Return the [x, y] coordinate for the center point of the cell that contains the specified text.  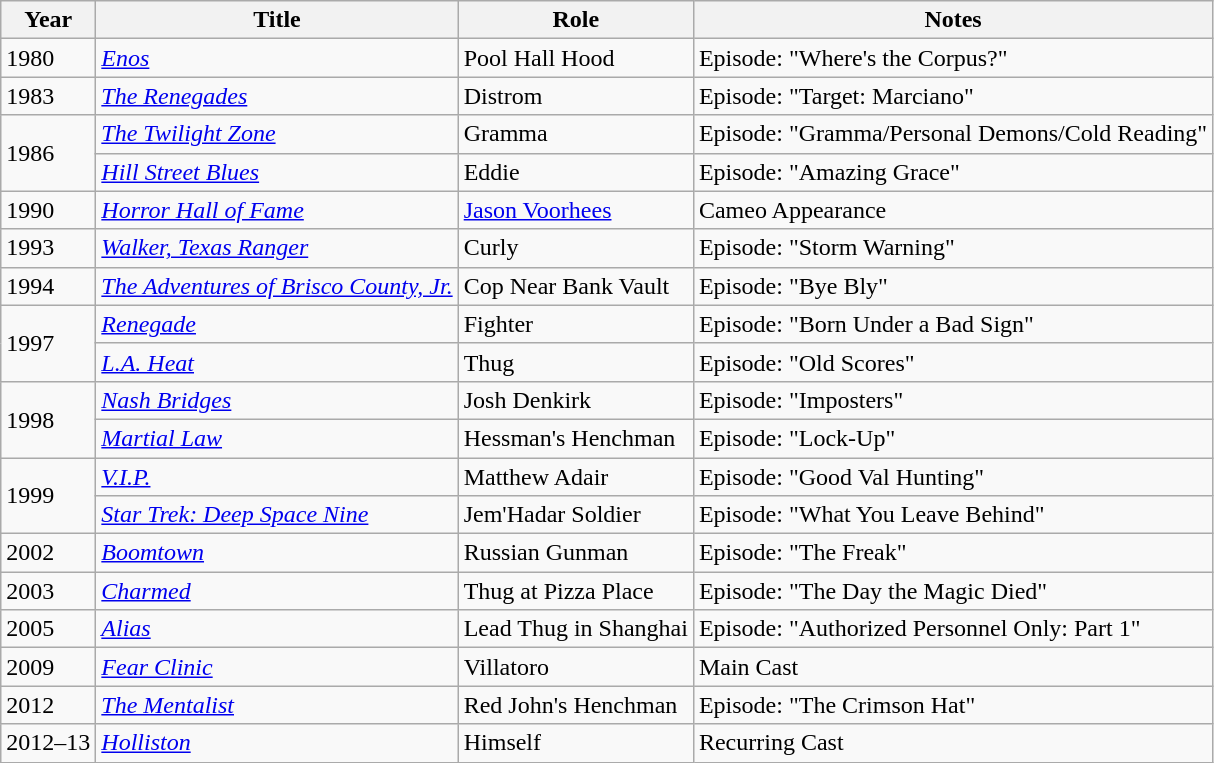
1998 [48, 419]
Hessman's Henchman [576, 438]
Curly [576, 248]
1980 [48, 58]
Episode: "Gramma/Personal Demons/Cold Reading" [952, 134]
Fighter [576, 324]
1993 [48, 248]
Hill Street Blues [277, 172]
Episode: "The Day the Magic Died" [952, 591]
Cameo Appearance [952, 210]
Eddie [576, 172]
Jason Voorhees [576, 210]
Renegade [277, 324]
Thug at Pizza Place [576, 591]
Episode: "Where's the Corpus?" [952, 58]
Episode: "Bye Bly" [952, 286]
Role [576, 20]
Cop Near Bank Vault [576, 286]
1986 [48, 153]
Episode: "What You Leave Behind" [952, 515]
Fear Clinic [277, 667]
1983 [48, 96]
Alias [277, 629]
1999 [48, 496]
2002 [48, 553]
1990 [48, 210]
Episode: "Lock-Up" [952, 438]
Star Trek: Deep Space Nine [277, 515]
Jem'Hadar Soldier [576, 515]
Charmed [277, 591]
Thug [576, 362]
Russian Gunman [576, 553]
1997 [48, 343]
V.I.P. [277, 477]
Himself [576, 743]
Matthew Adair [576, 477]
2009 [48, 667]
Gramma [576, 134]
2005 [48, 629]
Enos [277, 58]
Boomtown [277, 553]
The Adventures of Brisco County, Jr. [277, 286]
Martial Law [277, 438]
Distrom [576, 96]
Red John's Henchman [576, 705]
The Twilight Zone [277, 134]
Episode: "Amazing Grace" [952, 172]
Josh Denkirk [576, 400]
Nash Bridges [277, 400]
1994 [48, 286]
Villatoro [576, 667]
2012 [48, 705]
Walker, Texas Ranger [277, 248]
Episode: "Good Val Hunting" [952, 477]
Episode: "The Crimson Hat" [952, 705]
Episode: "The Freak" [952, 553]
L.A. Heat [277, 362]
Holliston [277, 743]
Notes [952, 20]
The Renegades [277, 96]
Episode: "Target: Marciano" [952, 96]
Title [277, 20]
The Mentalist [277, 705]
Lead Thug in Shanghai [576, 629]
Episode: "Imposters" [952, 400]
Year [48, 20]
Episode: "Old Scores" [952, 362]
Pool Hall Hood [576, 58]
Main Cast [952, 667]
2003 [48, 591]
2012–13 [48, 743]
Horror Hall of Fame [277, 210]
Episode: "Born Under a Bad Sign" [952, 324]
Recurring Cast [952, 743]
Episode: "Authorized Personnel Only: Part 1" [952, 629]
Episode: "Storm Warning" [952, 248]
